For the text-containing cell, return its midpoint in [X, Y] coordinate format. 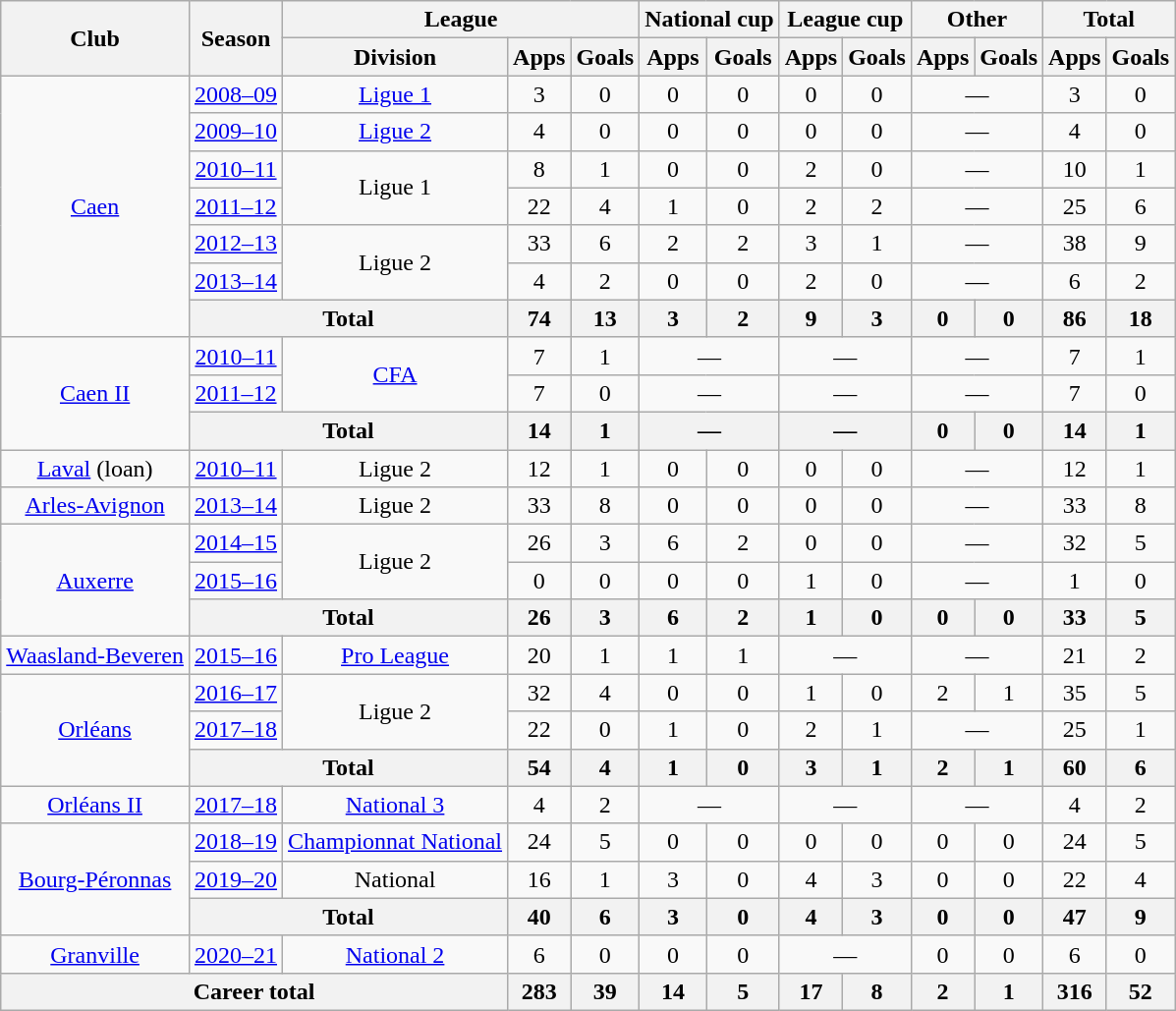
2020–21 [236, 954]
54 [539, 767]
60 [1075, 767]
2016–17 [236, 693]
Career total [254, 991]
10 [1075, 169]
2019–20 [236, 879]
35 [1075, 693]
Orléans [95, 730]
League [462, 20]
38 [1075, 244]
Club [95, 38]
Bourg-Péronnas [95, 879]
17 [811, 991]
League cup [845, 20]
Laval (loan) [95, 469]
2014–15 [236, 543]
2012–13 [236, 244]
20 [539, 655]
Other [977, 20]
Orléans II [95, 805]
2009–10 [236, 132]
Waasland-Beveren [95, 655]
CFA [395, 374]
47 [1075, 917]
Auxerre [95, 581]
2018–19 [236, 842]
316 [1075, 991]
16 [539, 879]
Granville [95, 954]
74 [539, 318]
National 2 [395, 954]
Championnat National [395, 842]
13 [605, 318]
21 [1075, 655]
39 [605, 991]
18 [1141, 318]
40 [539, 917]
283 [539, 991]
National [395, 879]
52 [1141, 991]
86 [1075, 318]
National cup [709, 20]
National 3 [395, 805]
Pro League [395, 655]
Caen [95, 206]
Season [236, 38]
2008–09 [236, 94]
Division [395, 57]
Caen II [95, 393]
Arles-Avignon [95, 506]
